From the cell containing the given text, extract its center point as (x, y) coordinate. 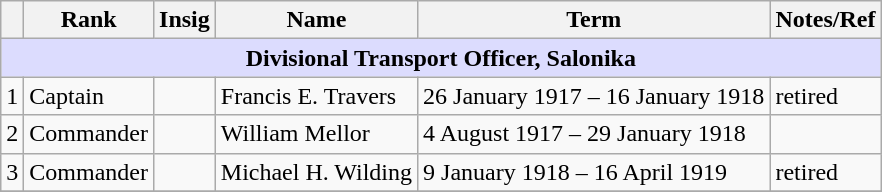
2 (12, 134)
Term (594, 20)
1 (12, 96)
Notes/Ref (826, 20)
Name (316, 20)
Francis E. Travers (316, 96)
4 August 1917 – 29 January 1918 (594, 134)
Insig (185, 20)
3 (12, 172)
Rank (89, 20)
9 January 1918 – 16 April 1919 (594, 172)
Michael H. Wilding (316, 172)
William Mellor (316, 134)
Divisional Transport Officer, Salonika (441, 58)
26 January 1917 – 16 January 1918 (594, 96)
Captain (89, 96)
